Provide the [x, y] coordinate of the cell's center where the given text is located.  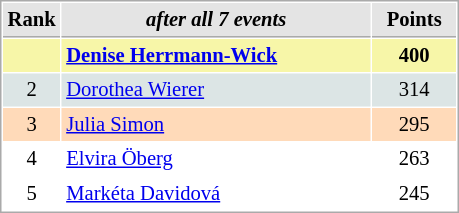
Markéta Davidová [216, 194]
Julia Simon [216, 124]
245 [414, 194]
Dorothea Wierer [216, 90]
Denise Herrmann-Wick [216, 56]
263 [414, 158]
3 [32, 124]
295 [414, 124]
4 [32, 158]
Rank [32, 20]
314 [414, 90]
2 [32, 90]
Elvira Öberg [216, 158]
Points [414, 20]
400 [414, 56]
after all 7 events [216, 20]
5 [32, 194]
